Detect which cell encompasses the target text, then output its (X, Y) center coordinate. 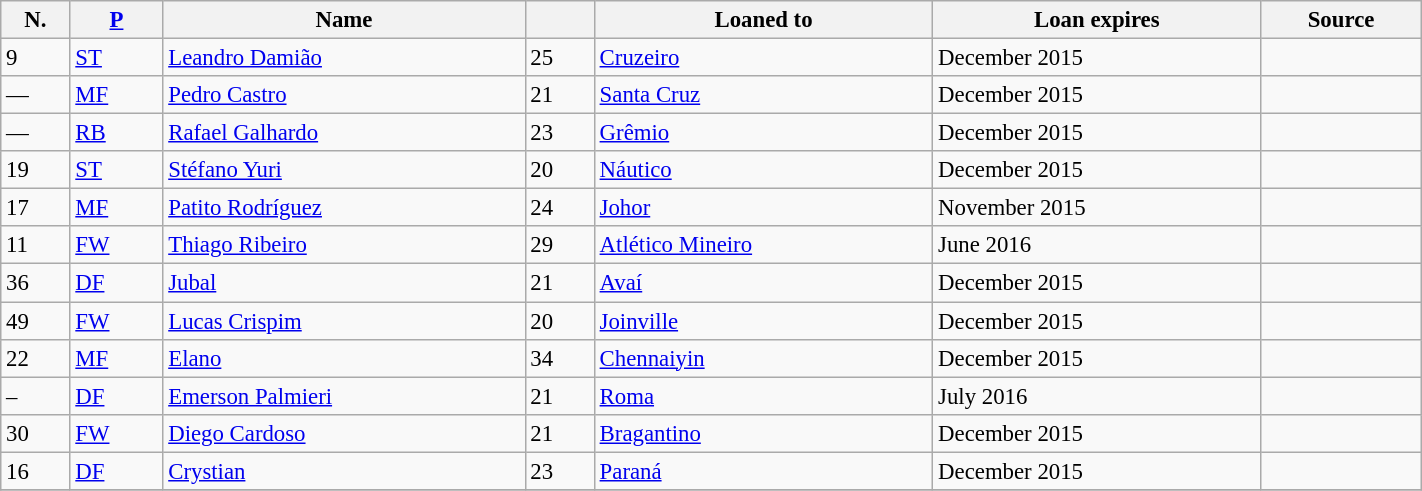
Atlético Mineiro (764, 245)
Leandro Damião (344, 58)
9 (36, 58)
25 (560, 58)
Cruzeiro (764, 58)
34 (560, 358)
Source (1341, 20)
Thiago Ribeiro (344, 245)
16 (36, 471)
Patito Rodríguez (344, 208)
24 (560, 208)
Pedro Castro (344, 95)
19 (36, 170)
Jubal (344, 283)
Grêmio (764, 133)
Roma (764, 396)
Diego Cardoso (344, 433)
– (36, 396)
29 (560, 245)
Santa Cruz (764, 95)
11 (36, 245)
Chennaiyin (764, 358)
November 2015 (1097, 208)
RB (116, 133)
June 2016 (1097, 245)
Name (344, 20)
36 (36, 283)
Rafael Galhardo (344, 133)
Avaí (764, 283)
17 (36, 208)
Crystian (344, 471)
Loaned to (764, 20)
July 2016 (1097, 396)
Paraná (764, 471)
30 (36, 433)
49 (36, 321)
P (116, 20)
Stéfano Yuri (344, 170)
Lucas Crispim (344, 321)
Johor (764, 208)
N. (36, 20)
Joinville (764, 321)
Elano (344, 358)
Bragantino (764, 433)
22 (36, 358)
Náutico (764, 170)
Emerson Palmieri (344, 396)
Loan expires (1097, 20)
